Determine the [X, Y] coordinate at the center of the cell enclosing the given text.  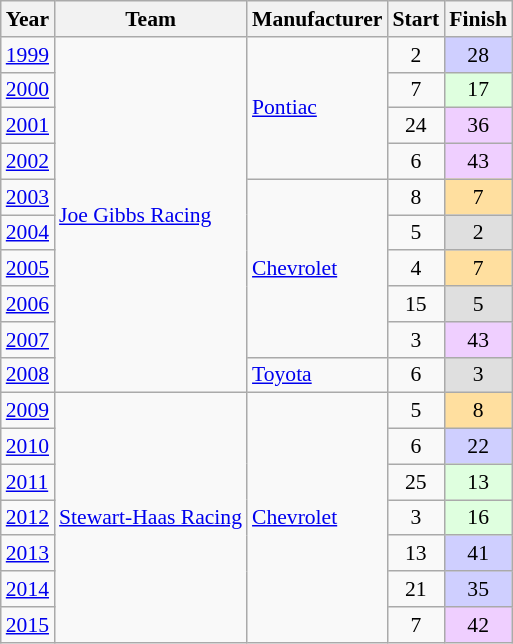
25 [416, 482]
41 [478, 554]
2000 [28, 90]
22 [478, 447]
Pontiac [317, 108]
4 [416, 269]
2013 [28, 554]
2001 [28, 126]
Year [28, 19]
2012 [28, 518]
16 [478, 518]
2007 [28, 340]
Manufacturer [317, 19]
Stewart-Haas Racing [150, 518]
Start [416, 19]
2008 [28, 375]
2010 [28, 447]
2002 [28, 162]
2005 [28, 269]
2009 [28, 411]
28 [478, 55]
2006 [28, 304]
Team [150, 19]
21 [416, 589]
2015 [28, 625]
2014 [28, 589]
Finish [478, 19]
15 [416, 304]
2003 [28, 197]
2011 [28, 482]
Joe Gibbs Racing [150, 215]
24 [416, 126]
17 [478, 90]
42 [478, 625]
Toyota [317, 375]
36 [478, 126]
35 [478, 589]
1999 [28, 55]
2004 [28, 233]
